Output the (x, y) coordinate of the center of the cell containing the given text.  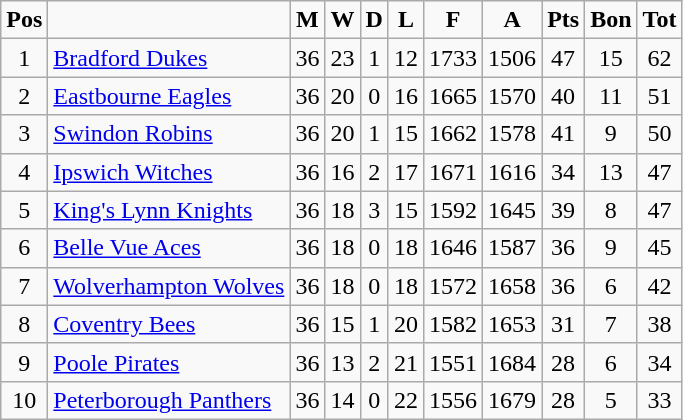
Eastbourne Eagles (169, 96)
1646 (452, 248)
Bradford Dukes (169, 58)
1616 (512, 172)
Poole Pirates (169, 362)
F (452, 20)
14 (342, 400)
1506 (512, 58)
40 (564, 96)
1551 (452, 362)
50 (660, 134)
12 (406, 58)
1684 (512, 362)
1658 (512, 286)
A (512, 20)
King's Lynn Knights (169, 210)
W (342, 20)
Swindon Robins (169, 134)
M (308, 20)
1662 (452, 134)
Peterborough Panthers (169, 400)
1645 (512, 210)
1653 (512, 324)
23 (342, 58)
Tot (660, 20)
1578 (512, 134)
39 (564, 210)
Bon (611, 20)
D (374, 20)
17 (406, 172)
1587 (512, 248)
33 (660, 400)
1570 (512, 96)
Ipswich Witches (169, 172)
Pos (24, 20)
Belle Vue Aces (169, 248)
1665 (452, 96)
1572 (452, 286)
1556 (452, 400)
62 (660, 58)
Pts (564, 20)
51 (660, 96)
38 (660, 324)
Wolverhampton Wolves (169, 286)
1679 (512, 400)
45 (660, 248)
41 (564, 134)
10 (24, 400)
1671 (452, 172)
Coventry Bees (169, 324)
4 (24, 172)
L (406, 20)
21 (406, 362)
42 (660, 286)
1592 (452, 210)
11 (611, 96)
31 (564, 324)
22 (406, 400)
1733 (452, 58)
1582 (452, 324)
